Pinpoint the cell where the given text exists, returning its (x, y) midpoint coordinate. 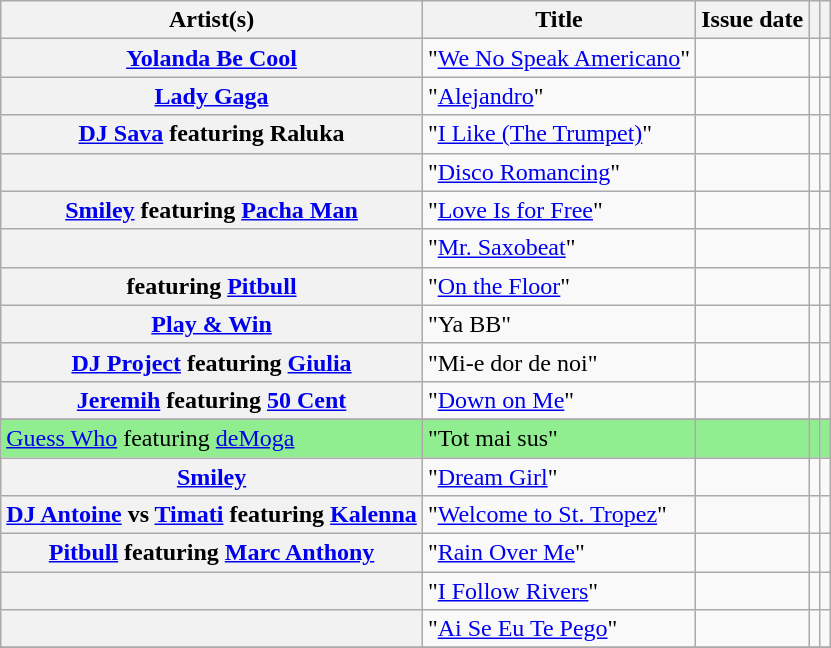
"I Follow Rivers" (558, 591)
"Alejandro" (558, 96)
Lady Gaga (212, 96)
"I Like (The Trumpet)" (558, 134)
Jeremih featuring 50 Cent (212, 400)
Issue date (752, 20)
"On the Floor" (558, 286)
Guess Who featuring deMoga (212, 438)
"Rain Over Me" (558, 553)
DJ Antoine vs Timati featuring Kalenna (212, 515)
"Welcome to St. Tropez" (558, 515)
"Mi-e dor de noi" (558, 362)
Artist(s) (212, 20)
DJ Sava featuring Raluka (212, 134)
Pitbull featuring Marc Anthony (212, 553)
Title (558, 20)
"Mr. Saxobeat" (558, 248)
"Dream Girl" (558, 477)
"We No Speak Americano" (558, 58)
"Love Is for Free" (558, 210)
"Down on Me" (558, 400)
"Ya BB" (558, 324)
Smiley featuring Pacha Man (212, 210)
Play & Win (212, 324)
Yolanda Be Cool (212, 58)
featuring Pitbull (212, 286)
"Disco Romancing" (558, 172)
Smiley (212, 477)
DJ Project featuring Giulia (212, 362)
"Tot mai sus" (558, 438)
"Ai Se Eu Te Pego" (558, 629)
